Output the (X, Y) coordinate of the center of the cell containing the given text.  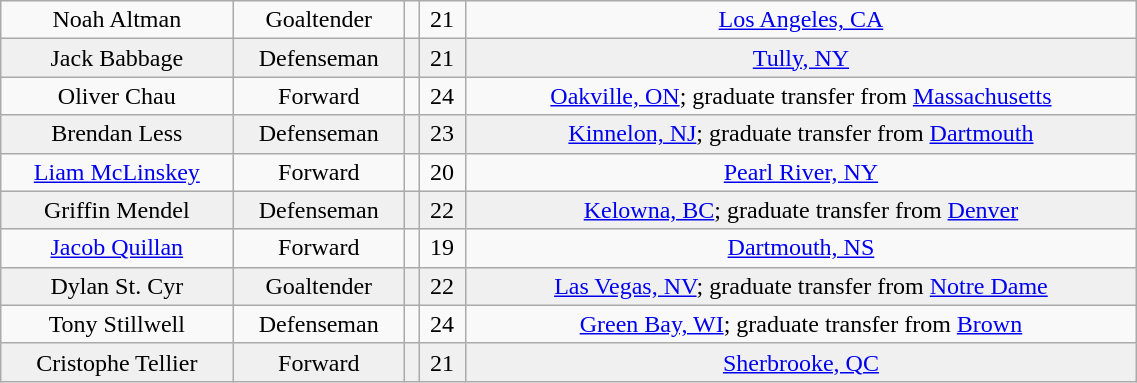
Oakville, ON; graduate transfer from Massachusetts (801, 96)
Oliver Chau (117, 96)
Liam McLinskey (117, 172)
Griffin Mendel (117, 210)
Las Vegas, NV; graduate transfer from Notre Dame (801, 286)
Noah Altman (117, 20)
Kinnelon, NJ; graduate transfer from Dartmouth (801, 134)
23 (442, 134)
Tully, NY (801, 58)
Sherbrooke, QC (801, 362)
Cristophe Tellier (117, 362)
20 (442, 172)
Tony Stillwell (117, 324)
Kelowna, BC; graduate transfer from Denver (801, 210)
Jacob Quillan (117, 248)
Jack Babbage (117, 58)
19 (442, 248)
Green Bay, WI; graduate transfer from Brown (801, 324)
Brendan Less (117, 134)
Los Angeles, CA (801, 20)
Pearl River, NY (801, 172)
Dylan St. Cyr (117, 286)
Dartmouth, NS (801, 248)
